Return the (x, y) coordinate for the center point of the cell that contains the specified text.  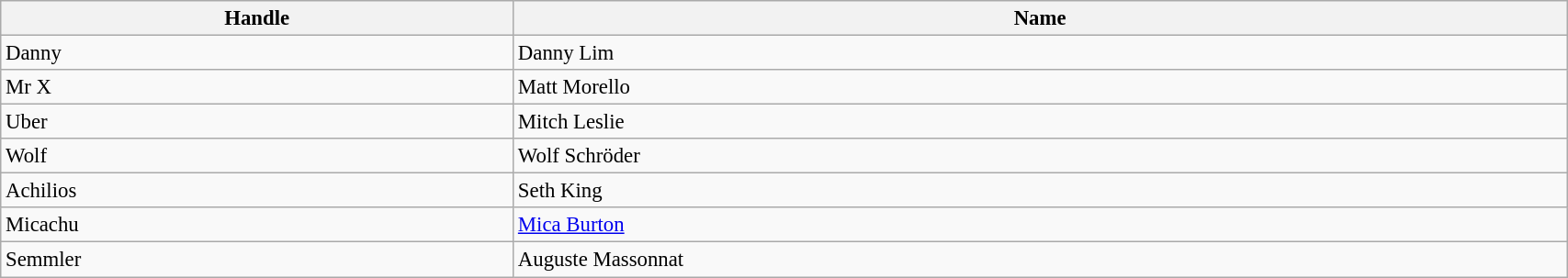
Seth King (1040, 191)
Micachu (257, 225)
Matt Morello (1040, 87)
Handle (257, 18)
Semmler (257, 260)
Mitch Leslie (1040, 122)
Danny Lim (1040, 53)
Uber (257, 122)
Mica Burton (1040, 225)
Auguste Massonnat (1040, 260)
Mr X (257, 87)
Wolf Schröder (1040, 156)
Wolf (257, 156)
Achilios (257, 191)
Danny (257, 53)
Name (1040, 18)
